Capture the cell that displays the provided text and extract its [X, Y] central coordinate. 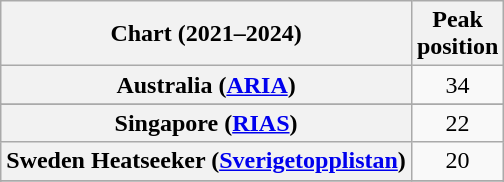
20 [457, 161]
Chart (2021–2024) [206, 34]
Singapore (RIAS) [206, 123]
22 [457, 123]
Sweden Heatseeker (Sverigetopplistan) [206, 161]
Peakposition [457, 34]
Australia (ARIA) [206, 85]
34 [457, 85]
